Find where the given text appears and provide that cell's center as [x, y] coordinate. 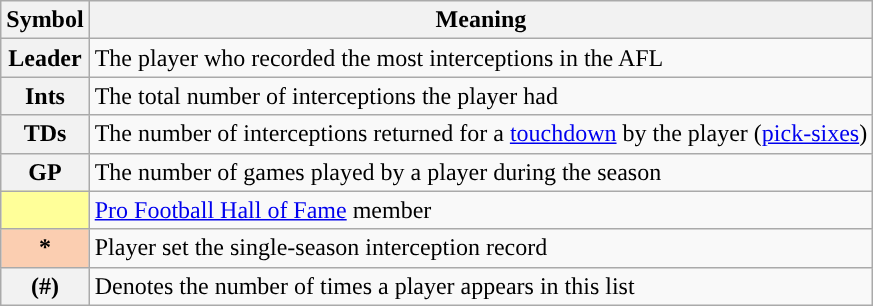
GP [45, 172]
Pro Football Hall of Fame member [480, 210]
The number of interceptions returned for a touchdown by the player (pick-sixes) [480, 134]
TDs [45, 134]
The total number of interceptions the player had [480, 96]
Ints [45, 96]
The player who recorded the most interceptions in the AFL [480, 58]
Denotes the number of times a player appears in this list [480, 286]
Symbol [45, 20]
Leader [45, 58]
Meaning [480, 20]
* [45, 248]
The number of games played by a player during the season [480, 172]
Player set the single-season interception record [480, 248]
(#) [45, 286]
